Search for the cell housing the specified text and yield its [x, y] center coordinate. 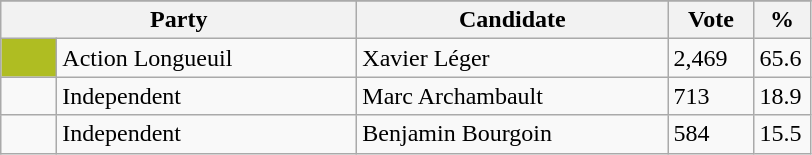
584 [711, 134]
Candidate [512, 20]
Marc Archambault [512, 96]
2,469 [711, 58]
18.9 [782, 96]
Xavier Léger [512, 58]
Vote [711, 20]
Party [179, 20]
Benjamin Bourgoin [512, 134]
713 [711, 96]
65.6 [782, 58]
% [782, 20]
Action Longueuil [207, 58]
15.5 [782, 134]
